Scan for the cell matching the given text and deliver its (x, y) coordinate at center. 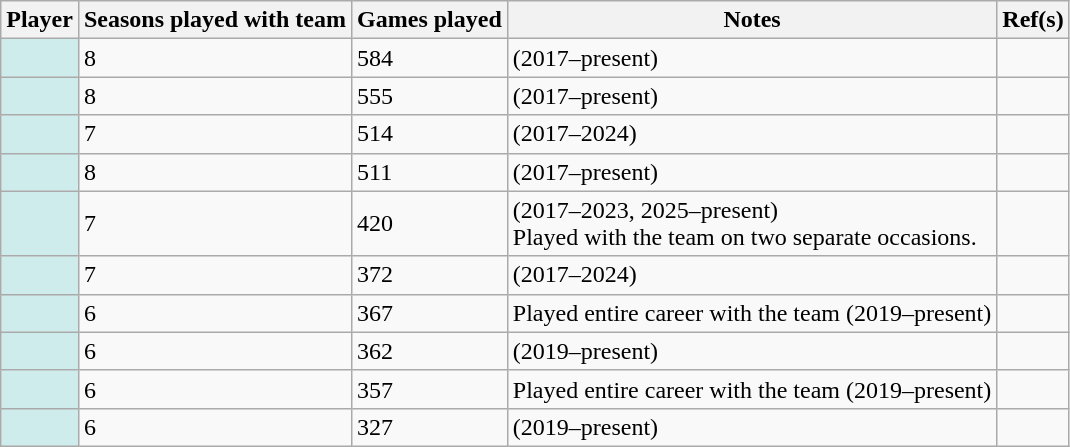
420 (430, 224)
Games played (430, 20)
357 (430, 389)
Notes (752, 20)
Seasons played with team (214, 20)
362 (430, 351)
372 (430, 275)
Ref(s) (1033, 20)
555 (430, 96)
(2017–2023, 2025–present)Played with the team on two separate occasions. (752, 224)
584 (430, 58)
514 (430, 134)
Player (40, 20)
511 (430, 172)
327 (430, 427)
367 (430, 313)
